Locate the cell with the specified text and output its [x, y] center coordinate. 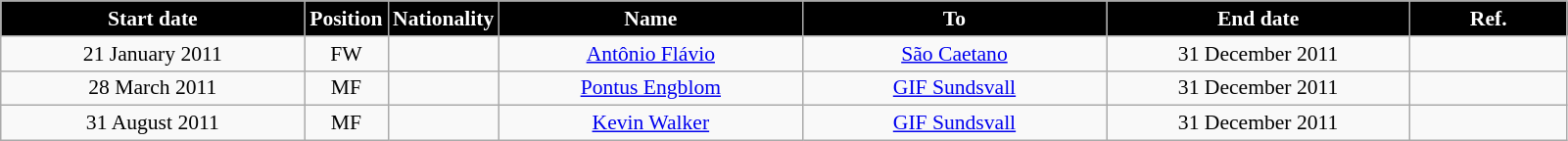
Pontus Engblom [650, 88]
Antônio Flávio [650, 54]
São Caetano [954, 54]
Position [347, 19]
Start date [153, 19]
Kevin Walker [650, 123]
To [954, 19]
28 March 2011 [153, 88]
FW [347, 54]
21 January 2011 [153, 54]
31 August 2011 [153, 123]
Nationality [443, 19]
Ref. [1489, 19]
Name [650, 19]
End date [1259, 19]
